Find where the given text appears and provide that cell's center as (X, Y) coordinate. 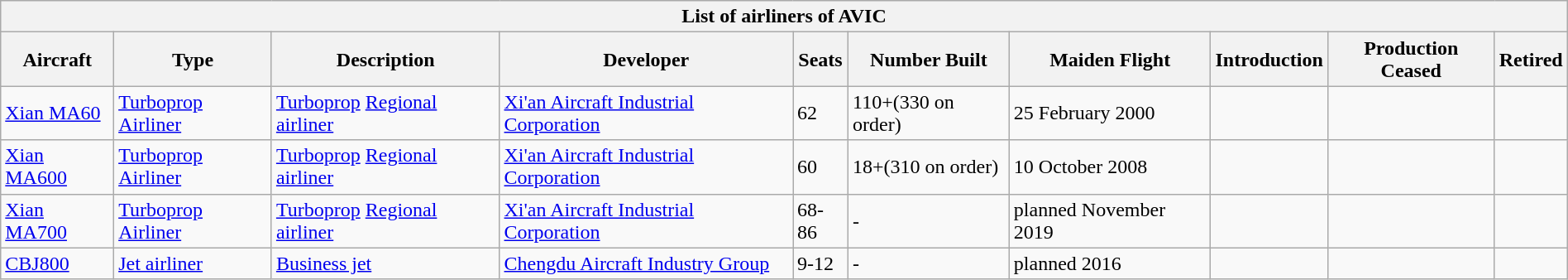
68-86 (820, 220)
Xian MA700 (58, 220)
Business jet (385, 263)
110+(330 on order) (930, 113)
Developer (647, 60)
18+(310 on order) (930, 167)
Seats (820, 60)
List of airliners of AVIC (784, 17)
Description (385, 60)
Retired (1531, 60)
Xian MA600 (58, 167)
9-12 (820, 263)
Jet airliner (194, 263)
Xian MA60 (58, 113)
planned 2016 (1110, 263)
Maiden Flight (1110, 60)
Aircraft (58, 60)
planned November 2019 (1110, 220)
Introduction (1269, 60)
CBJ800 (58, 263)
Production Ceased (1411, 60)
Number Built (930, 60)
Chengdu Aircraft Industry Group (647, 263)
60 (820, 167)
25 February 2000 (1110, 113)
62 (820, 113)
Type (194, 60)
10 October 2008 (1110, 167)
